Find where the given text appears and provide that cell's center as [x, y] coordinate. 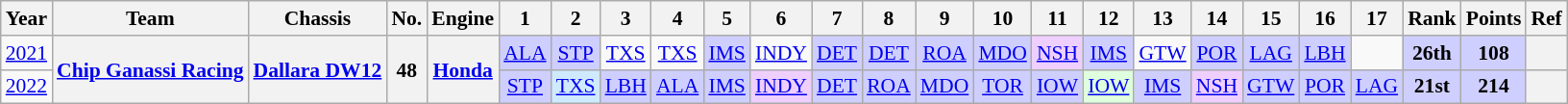
26th [1432, 53]
3 [626, 18]
7 [837, 18]
Honda [463, 69]
21st [1432, 87]
Dallara DW12 [318, 69]
8 [889, 18]
Team [150, 18]
Ref [1546, 18]
214 [1494, 87]
13 [1163, 18]
1 [525, 18]
Year [27, 18]
48 [406, 69]
Chip Ganassi Racing [150, 69]
TOR [1003, 87]
Engine [463, 18]
No. [406, 18]
14 [1216, 18]
11 [1057, 18]
108 [1494, 53]
2022 [27, 87]
4 [677, 18]
6 [781, 18]
Points [1494, 18]
2021 [27, 53]
16 [1324, 18]
9 [945, 18]
5 [726, 18]
Rank [1432, 18]
2 [576, 18]
10 [1003, 18]
17 [1377, 18]
15 [1270, 18]
Chassis [318, 18]
12 [1109, 18]
